From the cell containing the given text, extract its center point as (X, Y) coordinate. 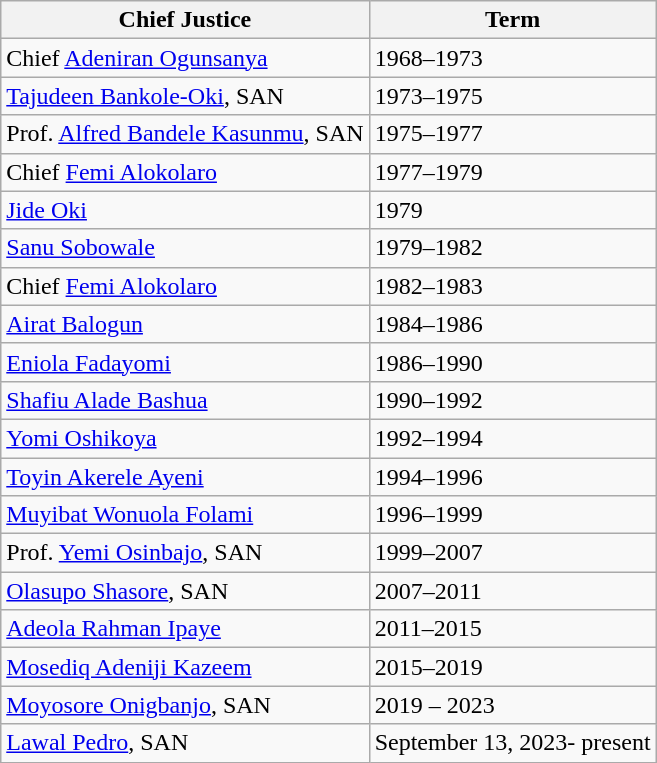
Adeola Rahman Ipaye (185, 629)
Shafiu Alade Bashua (185, 400)
1994–1996 (512, 477)
Jide Oki (185, 210)
Moyosore Onigbanjo, SAN (185, 705)
1986–1990 (512, 362)
1979–1982 (512, 248)
1975–1977 (512, 134)
2019 – 2023 (512, 705)
September 13, 2023- present (512, 743)
Toyin Akerele Ayeni (185, 477)
Mosediq Adeniji Kazeem (185, 667)
1999–2007 (512, 553)
Eniola Fadayomi (185, 362)
Yomi Oshikoya (185, 438)
1968–1973 (512, 58)
2007–2011 (512, 591)
Airat Balogun (185, 324)
Muyibat Wonuola Folami (185, 515)
1979 (512, 210)
Sanu Sobowale (185, 248)
Olasupo Shasore, SAN (185, 591)
1996–1999 (512, 515)
1984–1986 (512, 324)
Term (512, 20)
1977–1979 (512, 172)
Lawal Pedro, SAN (185, 743)
Chief Adeniran Ogunsanya (185, 58)
1990–1992 (512, 400)
Prof. Alfred Bandele Kasunmu, SAN (185, 134)
1973–1975 (512, 96)
Prof. Yemi Osinbajo, SAN (185, 553)
2011–2015 (512, 629)
Chief Justice (185, 20)
Tajudeen Bankole-Oki, SAN (185, 96)
1982–1983 (512, 286)
2015–2019 (512, 667)
1992–1994 (512, 438)
